Provide the [X, Y] coordinate of the cell's center where the given text is located.  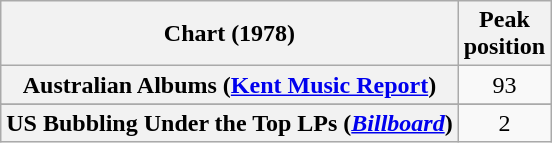
Peakposition [504, 34]
Australian Albums (Kent Music Report) [230, 85]
93 [504, 85]
2 [504, 123]
Chart (1978) [230, 34]
US Bubbling Under the Top LPs (Billboard) [230, 123]
